For the text-containing cell, return its midpoint in [x, y] coordinate format. 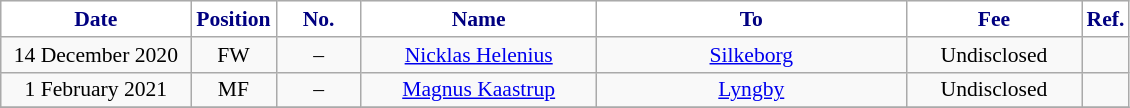
Nicklas Helenius [478, 55]
MF [234, 90]
No. [318, 19]
FW [234, 55]
14 December 2020 [96, 55]
Ref. [1106, 19]
Magnus Kaastrup [478, 90]
To [751, 19]
1 February 2021 [96, 90]
Lyngby [751, 90]
Name [478, 19]
Silkeborg [751, 55]
Position [234, 19]
Fee [994, 19]
Date [96, 19]
